Determine the (X, Y) coordinate at the center of the cell enclosing the given text.  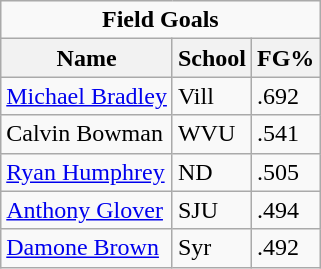
Name (87, 58)
.692 (286, 96)
Ryan Humphrey (87, 172)
.505 (286, 172)
ND (212, 172)
Vill (212, 96)
.541 (286, 134)
.494 (286, 210)
Anthony Glover (87, 210)
.492 (286, 248)
School (212, 58)
Damone Brown (87, 248)
WVU (212, 134)
Michael Bradley (87, 96)
FG% (286, 58)
Calvin Bowman (87, 134)
SJU (212, 210)
Syr (212, 248)
Field Goals (160, 20)
